Return the (x, y) coordinate for the center point of the cell that contains the specified text.  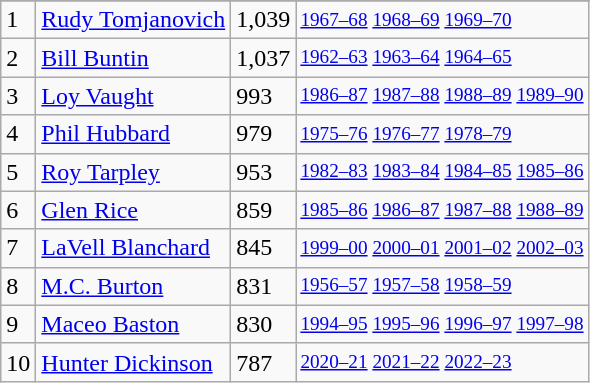
3 (18, 96)
831 (264, 286)
LaVell Blanchard (134, 248)
8 (18, 286)
979 (264, 134)
Glen Rice (134, 210)
2020–21 2021–22 2022–23 (442, 362)
1962–63 1963–64 1964–65 (442, 58)
1 (18, 20)
1982–83 1983–84 1984–85 1985–86 (442, 172)
859 (264, 210)
Hunter Dickinson (134, 362)
1967–68 1968–69 1969–70 (442, 20)
Bill Buntin (134, 58)
Roy Tarpley (134, 172)
Rudy Tomjanovich (134, 20)
4 (18, 134)
2 (18, 58)
6 (18, 210)
1956–57 1957–58 1958–59 (442, 286)
830 (264, 324)
1,039 (264, 20)
10 (18, 362)
1975–76 1976–77 1978–79 (442, 134)
1,037 (264, 58)
M.C. Burton (134, 286)
5 (18, 172)
9 (18, 324)
Maceo Baston (134, 324)
Loy Vaught (134, 96)
1985–86 1986–87 1987–88 1988–89 (442, 210)
1994–95 1995–96 1996–97 1997–98 (442, 324)
7 (18, 248)
953 (264, 172)
845 (264, 248)
993 (264, 96)
Phil Hubbard (134, 134)
1986–87 1987–88 1988–89 1989–90 (442, 96)
1999–00 2000–01 2001–02 2002–03 (442, 248)
787 (264, 362)
